From the cell containing the given text, extract its center point as [x, y] coordinate. 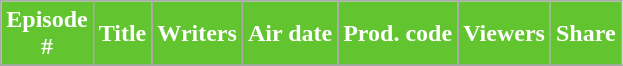
Prod. code [398, 34]
Share [586, 34]
Viewers [504, 34]
Air date [290, 34]
Episode# [47, 34]
Title [122, 34]
Writers [198, 34]
